Return the (X, Y) coordinate for the center point of the cell that contains the specified text.  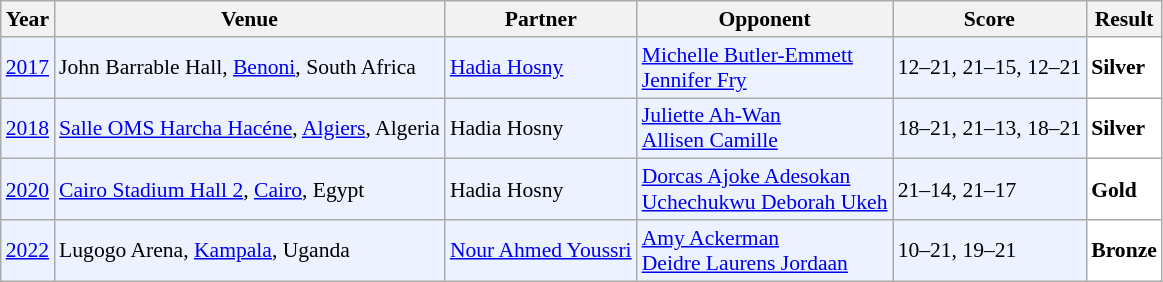
10–21, 19–21 (990, 250)
2020 (28, 190)
Result (1124, 19)
Amy Ackerman Deidre Laurens Jordaan (765, 250)
Score (990, 19)
Michelle Butler-Emmett Jennifer Fry (765, 68)
Gold (1124, 190)
Lugogo Arena, Kampala, Uganda (250, 250)
Cairo Stadium Hall 2, Cairo, Egypt (250, 190)
Partner (541, 19)
2022 (28, 250)
Venue (250, 19)
Opponent (765, 19)
Nour Ahmed Youssri (541, 250)
Bronze (1124, 250)
21–14, 21–17 (990, 190)
2018 (28, 128)
Dorcas Ajoke Adesokan Uchechukwu Deborah Ukeh (765, 190)
Year (28, 19)
18–21, 21–13, 18–21 (990, 128)
John Barrable Hall, Benoni, South Africa (250, 68)
12–21, 21–15, 12–21 (990, 68)
Juliette Ah-Wan Allisen Camille (765, 128)
Salle OMS Harcha Hacéne, Algiers, Algeria (250, 128)
2017 (28, 68)
